Scan for the cell matching the given text and deliver its (X, Y) coordinate at center. 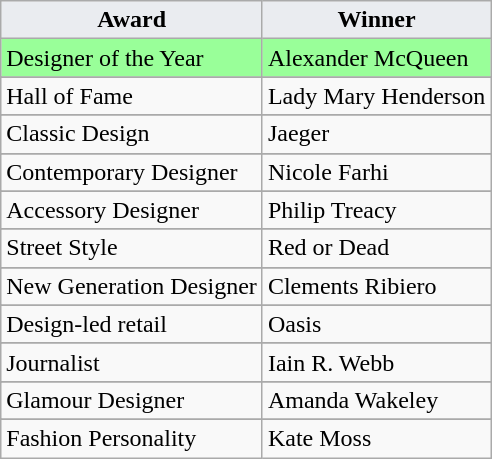
Glamour Designer (132, 400)
Iain R. Webb (376, 362)
Street Style (132, 248)
Alexander McQueen (376, 58)
Award (132, 20)
Nicole Farhi (376, 172)
Design-led retail (132, 324)
Fashion Personality (132, 438)
Philip Treacy (376, 210)
Designer of the Year (132, 58)
Oasis (376, 324)
Amanda Wakeley (376, 400)
Red or Dead (376, 248)
New Generation Designer (132, 286)
Journalist (132, 362)
Classic Design (132, 134)
Jaeger (376, 134)
Contemporary Designer (132, 172)
Clements Ribiero (376, 286)
Hall of Fame (132, 96)
Winner (376, 20)
Accessory Designer (132, 210)
Lady Mary Henderson (376, 96)
Kate Moss (376, 438)
